Output the (x, y) coordinate of the center of the cell containing the given text.  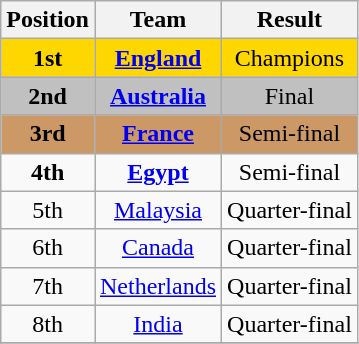
Position (48, 20)
4th (48, 172)
2nd (48, 96)
6th (48, 248)
Champions (290, 58)
Netherlands (158, 286)
8th (48, 324)
France (158, 134)
Result (290, 20)
Team (158, 20)
Canada (158, 248)
Malaysia (158, 210)
Australia (158, 96)
1st (48, 58)
7th (48, 286)
Egypt (158, 172)
3rd (48, 134)
India (158, 324)
5th (48, 210)
Final (290, 96)
England (158, 58)
